Determine the (X, Y) coordinate at the center of the cell enclosing the given text.  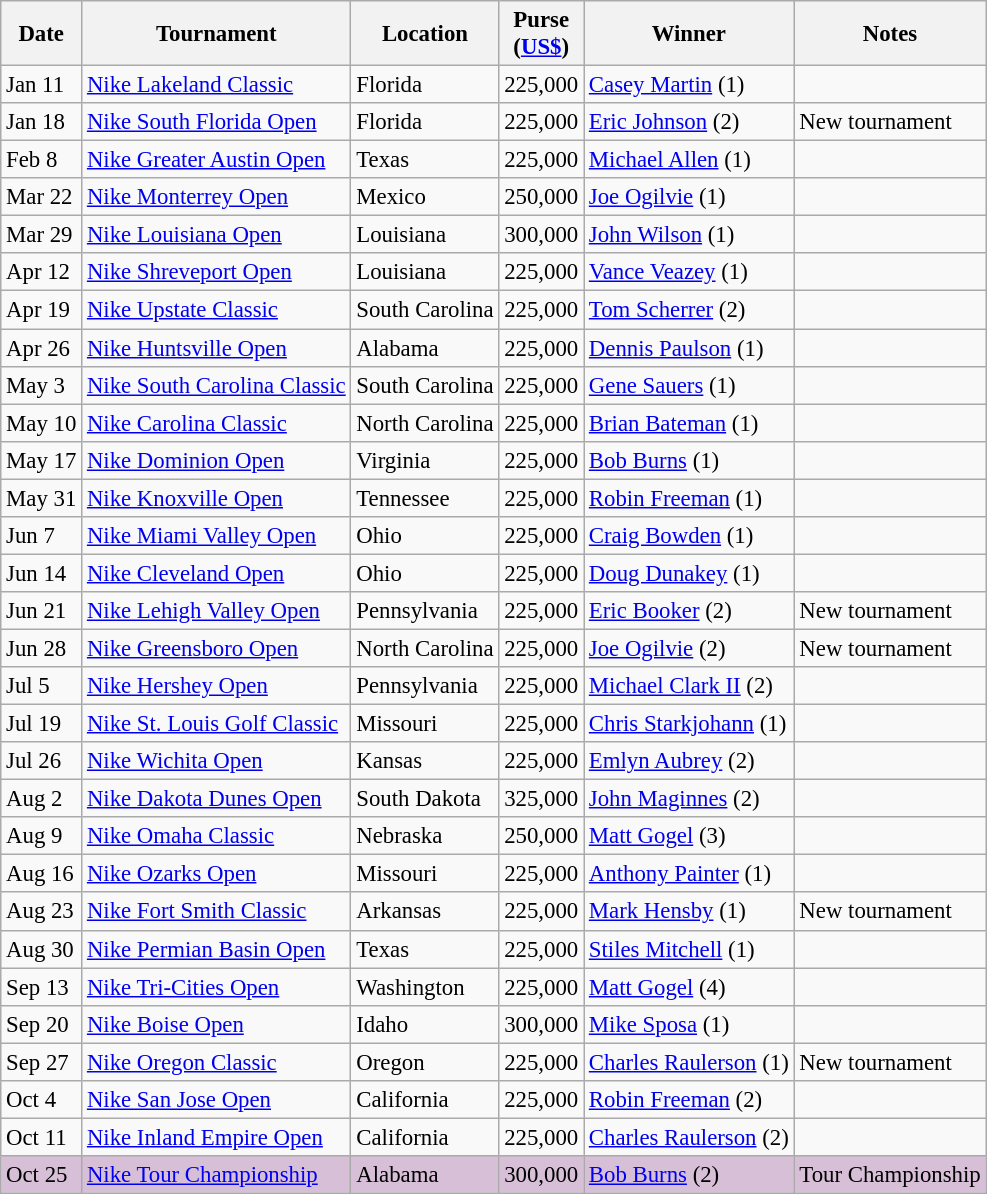
John Maginnes (2) (690, 799)
Emlyn Aubrey (2) (690, 761)
May 31 (42, 498)
Aug 30 (42, 949)
Sep 20 (42, 1024)
Jan 18 (42, 122)
Nike Miami Valley Open (216, 536)
Nike Oregon Classic (216, 1062)
Date (42, 34)
Kansas (425, 761)
Sep 27 (42, 1062)
Casey Martin (1) (690, 85)
Nike Dakota Dunes Open (216, 799)
Jun 7 (42, 536)
Mark Hensby (1) (690, 912)
Brian Bateman (1) (690, 423)
Nike Permian Basin Open (216, 949)
Jul 26 (42, 761)
Nike Hershey Open (216, 686)
May 17 (42, 460)
Nike South Carolina Classic (216, 385)
Dennis Paulson (1) (690, 348)
Bob Burns (1) (690, 460)
Nike Knoxville Open (216, 498)
Tournament (216, 34)
Robin Freeman (2) (690, 1100)
Aug 9 (42, 836)
Nike Fort Smith Classic (216, 912)
Robin Freeman (1) (690, 498)
Charles Raulerson (1) (690, 1062)
Nebraska (425, 836)
Doug Dunakey (1) (690, 573)
May 3 (42, 385)
Nike Tour Championship (216, 1175)
Mar 29 (42, 235)
Notes (890, 34)
Bob Burns (2) (690, 1175)
Jul 19 (42, 724)
Nike Inland Empire Open (216, 1137)
Jan 11 (42, 85)
Joe Ogilvie (1) (690, 197)
May 10 (42, 423)
Washington (425, 987)
Aug 16 (42, 874)
Nike Huntsville Open (216, 348)
Nike Carolina Classic (216, 423)
325,000 (542, 799)
Feb 8 (42, 160)
Nike Shreveport Open (216, 273)
Vance Veazey (1) (690, 273)
South Dakota (425, 799)
Matt Gogel (4) (690, 987)
Idaho (425, 1024)
Oregon (425, 1062)
Aug 2 (42, 799)
Nike Greater Austin Open (216, 160)
Tom Scherrer (2) (690, 310)
Joe Ogilvie (2) (690, 648)
Oct 11 (42, 1137)
Chris Starkjohann (1) (690, 724)
Nike Cleveland Open (216, 573)
Tour Championship (890, 1175)
Nike San Jose Open (216, 1100)
Location (425, 34)
Tennessee (425, 498)
Aug 23 (42, 912)
Eric Booker (2) (690, 611)
Jul 5 (42, 686)
Jun 21 (42, 611)
Stiles Mitchell (1) (690, 949)
Oct 4 (42, 1100)
Nike Tri-Cities Open (216, 987)
Anthony Painter (1) (690, 874)
Virginia (425, 460)
Mexico (425, 197)
Nike South Florida Open (216, 122)
Nike Boise Open (216, 1024)
Nike Monterrey Open (216, 197)
Jun 28 (42, 648)
Apr 26 (42, 348)
Nike Louisiana Open (216, 235)
Craig Bowden (1) (690, 536)
Gene Sauers (1) (690, 385)
Purse(US$) (542, 34)
Nike Ozarks Open (216, 874)
Mar 22 (42, 197)
Winner (690, 34)
Matt Gogel (3) (690, 836)
Nike Lakeland Classic (216, 85)
Arkansas (425, 912)
Nike Omaha Classic (216, 836)
Nike Upstate Classic (216, 310)
Michael Allen (1) (690, 160)
Nike Dominion Open (216, 460)
Sep 13 (42, 987)
Apr 12 (42, 273)
Nike Wichita Open (216, 761)
Michael Clark II (2) (690, 686)
Oct 25 (42, 1175)
Nike Lehigh Valley Open (216, 611)
Nike St. Louis Golf Classic (216, 724)
Mike Sposa (1) (690, 1024)
Charles Raulerson (2) (690, 1137)
Apr 19 (42, 310)
Jun 14 (42, 573)
John Wilson (1) (690, 235)
Eric Johnson (2) (690, 122)
Nike Greensboro Open (216, 648)
